Return [x, y] of the center of cell containing provided text 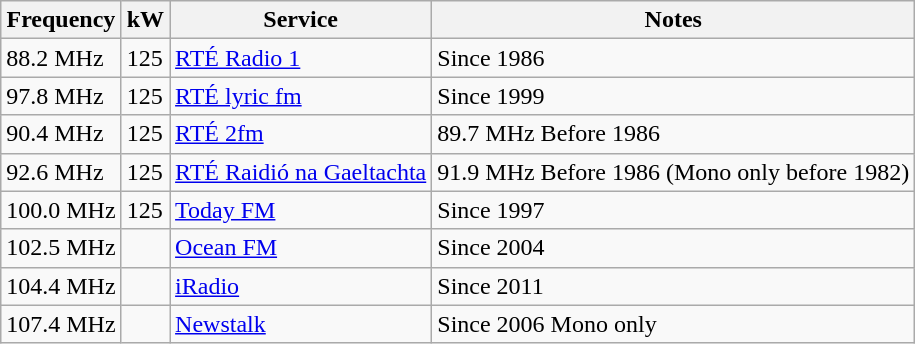
100.0 MHz [61, 210]
kW [145, 20]
92.6 MHz [61, 172]
91.9 MHz Before 1986 (Mono only before 1982) [674, 172]
Since 2006 Mono only [674, 324]
89.7 MHz Before 1986 [674, 134]
107.4 MHz [61, 324]
RTÉ Raidió na Gaeltachta [301, 172]
Since 1997 [674, 210]
RTÉ Radio 1 [301, 58]
RTÉ lyric fm [301, 96]
Service [301, 20]
Notes [674, 20]
104.4 MHz [61, 286]
102.5 MHz [61, 248]
Frequency [61, 20]
Newstalk [301, 324]
88.2 MHz [61, 58]
90.4 MHz [61, 134]
Ocean FM [301, 248]
Since 1986 [674, 58]
Since 2004 [674, 248]
97.8 MHz [61, 96]
Today FM [301, 210]
Since 2011 [674, 286]
RTÉ 2fm [301, 134]
Since 1999 [674, 96]
iRadio [301, 286]
